Provide the [x, y] coordinate of the cell's center where the given text is located.  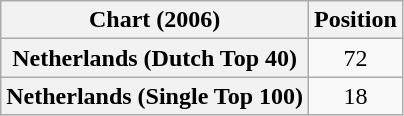
Position [356, 20]
Netherlands (Dutch Top 40) [155, 58]
Netherlands (Single Top 100) [155, 96]
Chart (2006) [155, 20]
18 [356, 96]
72 [356, 58]
